Determine the [x, y] coordinate at the center of the cell enclosing the given text.  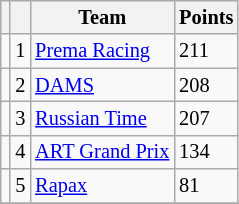
208 [206, 85]
Prema Racing [102, 51]
81 [206, 186]
3 [20, 118]
Rapax [102, 186]
134 [206, 152]
4 [20, 152]
207 [206, 118]
1 [20, 51]
Points [206, 17]
Team [102, 17]
DAMS [102, 85]
2 [20, 85]
5 [20, 186]
ART Grand Prix [102, 152]
211 [206, 51]
Russian Time [102, 118]
